Return (X, Y) of the center of cell containing provided text 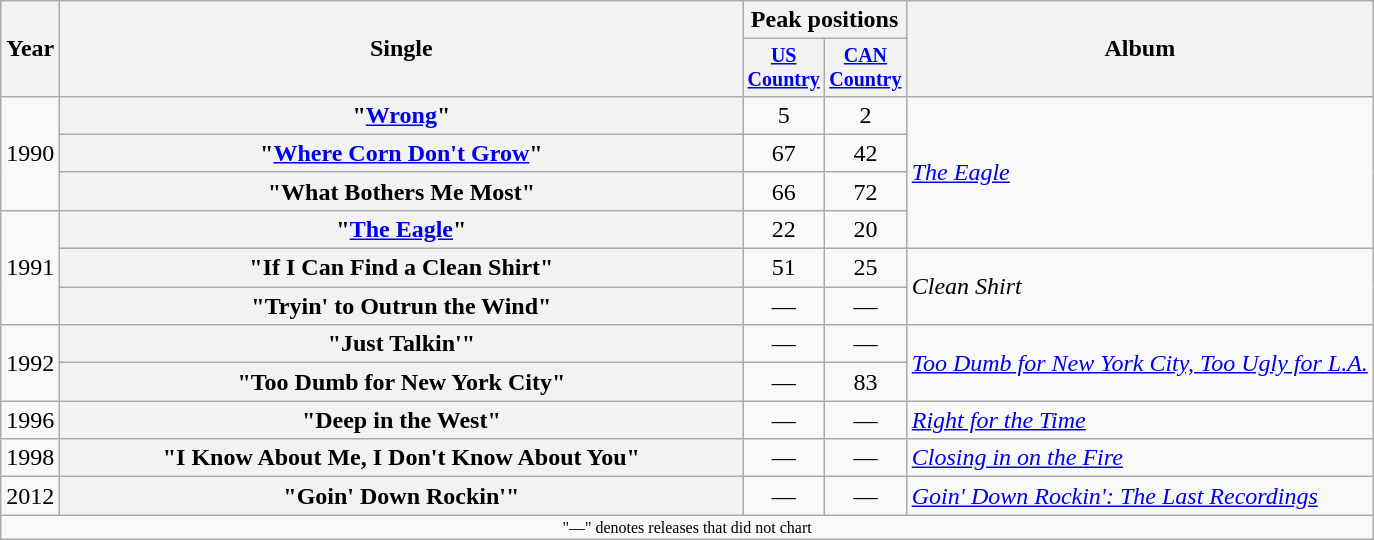
2 (866, 115)
Peak positions (824, 20)
1998 (30, 458)
Too Dumb for New York City, Too Ugly for L.A. (1140, 363)
"—" denotes releases that did not chart (688, 527)
Album (1140, 49)
1990 (30, 153)
Clean Shirt (1140, 287)
Closing in on the Fire (1140, 458)
"Too Dumb for New York City" (402, 382)
42 (866, 153)
2012 (30, 496)
"Just Talkin'" (402, 344)
The Eagle (1140, 172)
US Country (784, 68)
22 (784, 229)
Year (30, 49)
Goin' Down Rockin': The Last Recordings (1140, 496)
1996 (30, 420)
"Wrong" (402, 115)
"Deep in the West" (402, 420)
CAN Country (866, 68)
Single (402, 49)
66 (784, 191)
Right for the Time (1140, 420)
"What Bothers Me Most" (402, 191)
72 (866, 191)
51 (784, 268)
67 (784, 153)
20 (866, 229)
"If I Can Find a Clean Shirt" (402, 268)
"Where Corn Don't Grow" (402, 153)
5 (784, 115)
25 (866, 268)
83 (866, 382)
"The Eagle" (402, 229)
"I Know About Me, I Don't Know About You" (402, 458)
"Goin' Down Rockin'" (402, 496)
1991 (30, 267)
"Tryin' to Outrun the Wind" (402, 306)
1992 (30, 363)
